Detect which cell encompasses the target text, then output its [X, Y] center coordinate. 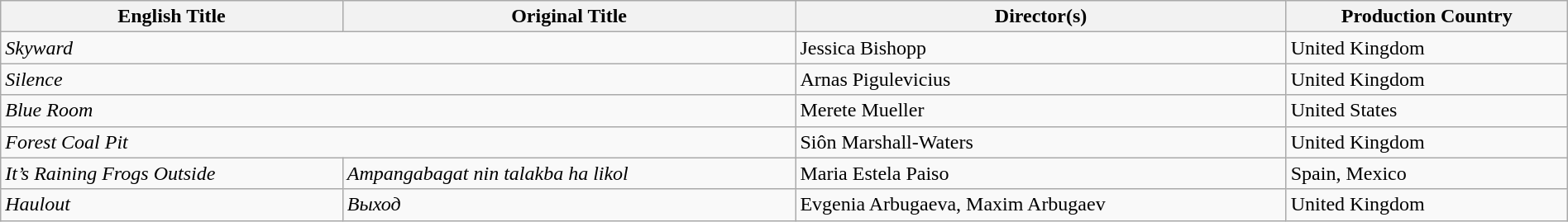
Skyward [399, 48]
Silence [399, 79]
Arnas Pigulevicius [1040, 79]
Выход [569, 205]
Blue Room [399, 111]
Siôn Marshall-Waters [1040, 142]
Director(s) [1040, 17]
Ampangabagat nin talakba ha likol [569, 173]
Production Country [1427, 17]
Jessica Bishopp [1040, 48]
Merete Mueller [1040, 111]
Maria Estela Paiso [1040, 173]
Haulout [172, 205]
Original Title [569, 17]
Forest Coal Pit [399, 142]
Evgenia Arbugaeva, Maxim Arbugaev [1040, 205]
It’s Raining Frogs Outside [172, 173]
Spain, Mexico [1427, 173]
United States [1427, 111]
English Title [172, 17]
